Determine the [x, y] coordinate at the center of the cell enclosing the given text.  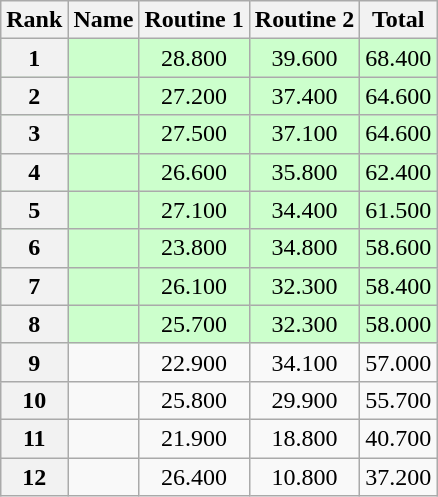
68.400 [398, 58]
Routine 2 [304, 20]
22.900 [194, 362]
58.400 [398, 286]
62.400 [398, 172]
27.200 [194, 96]
6 [34, 248]
9 [34, 362]
4 [34, 172]
18.800 [304, 438]
10.800 [304, 477]
8 [34, 324]
61.500 [398, 210]
Rank [34, 20]
12 [34, 477]
27.500 [194, 134]
57.000 [398, 362]
25.700 [194, 324]
Total [398, 20]
25.800 [194, 400]
26.600 [194, 172]
11 [34, 438]
37.100 [304, 134]
2 [34, 96]
28.800 [194, 58]
1 [34, 58]
10 [34, 400]
37.400 [304, 96]
58.600 [398, 248]
Name [104, 20]
58.000 [398, 324]
35.800 [304, 172]
21.900 [194, 438]
29.900 [304, 400]
7 [34, 286]
34.100 [304, 362]
34.400 [304, 210]
3 [34, 134]
37.200 [398, 477]
39.600 [304, 58]
55.700 [398, 400]
26.400 [194, 477]
34.800 [304, 248]
27.100 [194, 210]
Routine 1 [194, 20]
23.800 [194, 248]
26.100 [194, 286]
40.700 [398, 438]
5 [34, 210]
